Extract the (x, y) coordinate from the center of the cell holding the provided text.  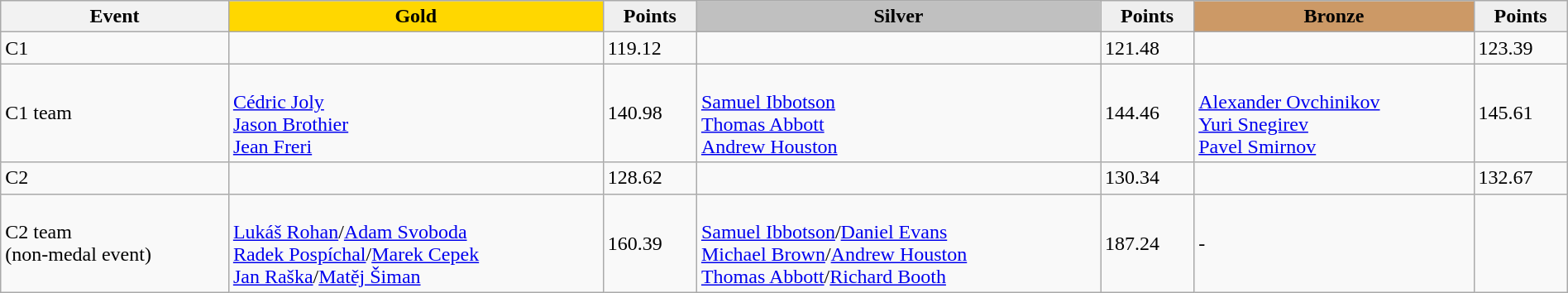
160.39 (650, 243)
132.67 (1520, 178)
Bronze (1334, 17)
140.98 (650, 113)
C1 team (115, 113)
128.62 (650, 178)
121.48 (1148, 48)
Samuel Ibbotson/Daniel EvansMichael Brown/Andrew HoustonThomas Abbott/Richard Booth (898, 243)
C2 (115, 178)
Alexander OvchinikovYuri SnegirevPavel Smirnov (1334, 113)
C1 (115, 48)
- (1334, 243)
Event (115, 17)
Samuel IbbotsonThomas AbbottAndrew Houston (898, 113)
144.46 (1148, 113)
C2 team(non-medal event) (115, 243)
Silver (898, 17)
187.24 (1148, 243)
Lukáš Rohan/Adam SvobodaRadek Pospíchal/Marek CepekJan Raška/Matěj Šiman (415, 243)
130.34 (1148, 178)
119.12 (650, 48)
Gold (415, 17)
145.61 (1520, 113)
Cédric JolyJason BrothierJean Freri (415, 113)
123.39 (1520, 48)
